Locate the cell with the specified text and output its (x, y) center coordinate. 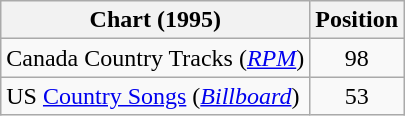
Position (357, 20)
Chart (1995) (156, 20)
53 (357, 96)
98 (357, 58)
Canada Country Tracks (RPM) (156, 58)
US Country Songs (Billboard) (156, 96)
